Pinpoint the cell where the given text exists, returning its [X, Y] midpoint coordinate. 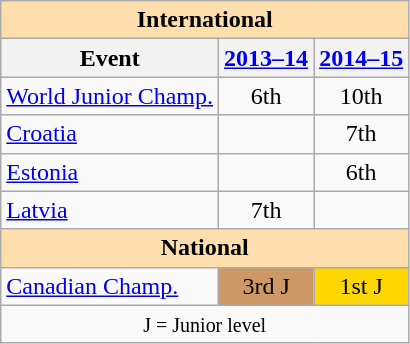
2014–15 [362, 58]
2013–14 [266, 58]
1st J [362, 286]
International [205, 20]
J = Junior level [205, 324]
Croatia [110, 134]
10th [362, 96]
Event [110, 58]
Canadian Champ. [110, 286]
Latvia [110, 210]
National [205, 248]
Estonia [110, 172]
World Junior Champ. [110, 96]
3rd J [266, 286]
